From the cell containing the given text, extract its center point as [X, Y] coordinate. 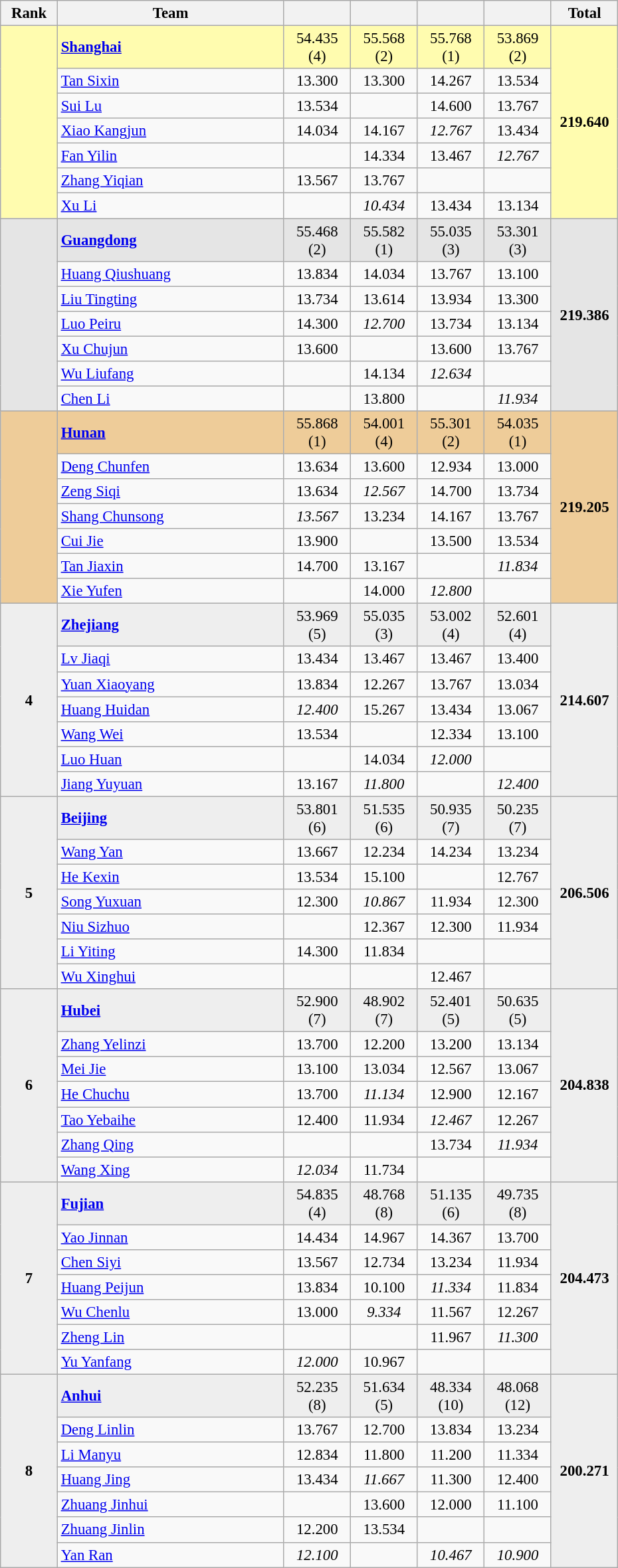
53.002 (4) [451, 626]
50.635 (5) [518, 1011]
Total [585, 13]
Sui Lu [170, 106]
53.869 (2) [518, 48]
12.100 [318, 1555]
Niu Sizhuo [170, 927]
14.434 [318, 1237]
Song Yuxuan [170, 902]
54.835 (4) [318, 1203]
48.334 (10) [451, 1396]
219.640 [585, 122]
Beijing [170, 818]
219.205 [585, 507]
Wu Liufang [170, 374]
5 [29, 893]
15.267 [384, 709]
12.167 [518, 1094]
12.934 [451, 466]
Li Yiting [170, 952]
Hubei [170, 1011]
Huang Huidan [170, 709]
He Chuchu [170, 1094]
214.607 [585, 700]
Xiao Kangjun [170, 131]
48.902 (7) [384, 1011]
51.135 (6) [451, 1203]
11.967 [451, 1337]
Fujian [170, 1203]
Chen Siyi [170, 1263]
10.867 [384, 902]
10.467 [451, 1555]
13.934 [451, 299]
206.506 [585, 893]
Yu Yanfang [170, 1362]
Luo Huan [170, 759]
Luo Peiru [170, 323]
Zhang Yiqian [170, 181]
Zhang Qing [170, 1144]
14.267 [451, 81]
Anhui [170, 1396]
Liu Tingting [170, 299]
53.969 (5) [318, 626]
Zheng Lin [170, 1337]
6 [29, 1085]
Xu Li [170, 206]
Rank [29, 13]
13.800 [384, 398]
12.334 [451, 734]
15.100 [384, 877]
200.271 [585, 1471]
11.734 [384, 1170]
Zeng Siqi [170, 491]
11.200 [451, 1455]
Wang Xing [170, 1170]
11.667 [384, 1480]
52.401 (5) [451, 1011]
Deng Chunfen [170, 466]
7 [29, 1278]
204.473 [585, 1278]
Mei Jie [170, 1070]
Xie Yufen [170, 591]
55.301 (2) [451, 433]
Guangdong [170, 240]
48.768 (8) [384, 1203]
Zhejiang [170, 626]
Zhang Yelinzi [170, 1045]
Zhuang Jinhui [170, 1505]
Tan Sixin [170, 81]
Hunan [170, 433]
50.235 (7) [518, 818]
13.900 [318, 541]
48.068 (12) [518, 1396]
Shang Chunsong [170, 517]
Huang Qiushuang [170, 274]
11.567 [451, 1312]
14.367 [451, 1237]
53.301 (3) [518, 240]
Tan Jiaxin [170, 566]
Wu Xinghui [170, 977]
13.400 [518, 659]
Yuan Xiaoyang [170, 684]
55.582 (1) [384, 240]
54.001 (4) [384, 433]
10.900 [518, 1555]
11.100 [518, 1505]
50.935 (7) [451, 818]
51.535 (6) [384, 818]
12.900 [451, 1094]
Wang Wei [170, 734]
219.386 [585, 315]
Wu Chenlu [170, 1312]
12.800 [451, 591]
52.601 (4) [518, 626]
Chen Li [170, 398]
12.034 [318, 1170]
12.367 [384, 927]
Li Manyu [170, 1455]
13.667 [318, 852]
10.100 [384, 1287]
52.235 (8) [318, 1396]
Wang Yan [170, 852]
Team [170, 13]
51.634 (5) [384, 1396]
53.801 (6) [318, 818]
11.134 [384, 1094]
Yan Ran [170, 1555]
8 [29, 1471]
14.234 [451, 852]
9.334 [384, 1312]
55.568 (2) [384, 48]
Yao Jinnan [170, 1237]
10.434 [384, 206]
Deng Linlin [170, 1430]
14.000 [384, 591]
12.234 [384, 852]
204.838 [585, 1085]
13.614 [384, 299]
Fan Yilin [170, 156]
Tao Yebaihe [170, 1120]
Lv Jiaqi [170, 659]
Zhuang Jinlin [170, 1530]
Shanghai [170, 48]
4 [29, 700]
14.967 [384, 1237]
54.435 (4) [318, 48]
52.900 (7) [318, 1011]
55.768 (1) [451, 48]
14.334 [384, 156]
10.967 [384, 1362]
Cui Jie [170, 541]
Huang Peijun [170, 1287]
Jiang Yuyuan [170, 784]
12.734 [384, 1263]
12.834 [318, 1455]
Xu Chujun [170, 349]
13.500 [451, 541]
12.634 [451, 374]
Huang Jing [170, 1480]
55.468 (2) [318, 240]
13.200 [451, 1045]
He Kexin [170, 877]
55.868 (1) [318, 433]
49.735 (8) [518, 1203]
14.134 [384, 374]
14.600 [451, 106]
54.035 (1) [518, 433]
